Provide the (x, y) coordinate of the cell's center where the given text is located.  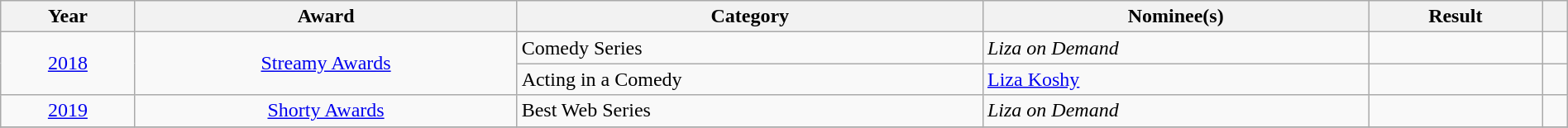
Liza Koshy (1175, 79)
Category (749, 17)
Year (68, 17)
2018 (68, 64)
Award (326, 17)
Shorty Awards (326, 111)
Result (1456, 17)
Streamy Awards (326, 64)
Nominee(s) (1175, 17)
Best Web Series (749, 111)
Acting in a Comedy (749, 79)
2019 (68, 111)
Comedy Series (749, 48)
